Pinpoint the cell where the given text exists, returning its (x, y) midpoint coordinate. 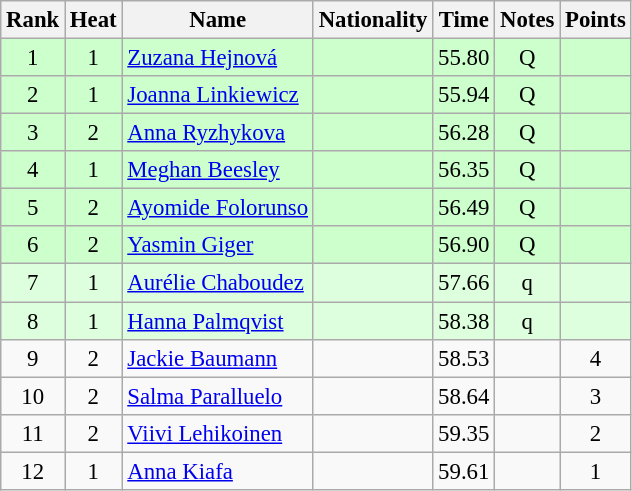
Zuzana Hejnová (218, 58)
56.49 (464, 208)
Viivi Lehikoinen (218, 433)
55.80 (464, 58)
Salma Paralluelo (218, 396)
5 (33, 208)
Rank (33, 20)
9 (33, 358)
6 (33, 245)
Ayomide Folorunso (218, 208)
59.61 (464, 471)
56.35 (464, 170)
Joanna Linkiewicz (218, 95)
58.53 (464, 358)
Time (464, 20)
Heat (94, 20)
12 (33, 471)
56.28 (464, 133)
58.38 (464, 321)
58.64 (464, 396)
Anna Ryzhykova (218, 133)
7 (33, 283)
Hanna Palmqvist (218, 321)
8 (33, 321)
Jackie Baumann (218, 358)
Points (596, 20)
Notes (528, 20)
Aurélie Chaboudez (218, 283)
Nationality (372, 20)
11 (33, 433)
Yasmin Giger (218, 245)
59.35 (464, 433)
56.90 (464, 245)
10 (33, 396)
57.66 (464, 283)
55.94 (464, 95)
Name (218, 20)
Meghan Beesley (218, 170)
Anna Kiafa (218, 471)
